Provide the (X, Y) coordinate of the cell's center where the given text is located.  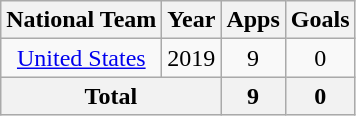
Apps (253, 20)
Year (192, 20)
Total (111, 96)
Goals (320, 20)
National Team (82, 20)
2019 (192, 58)
United States (82, 58)
